Provide the [X, Y] coordinate of the cell's center where the given text is located.  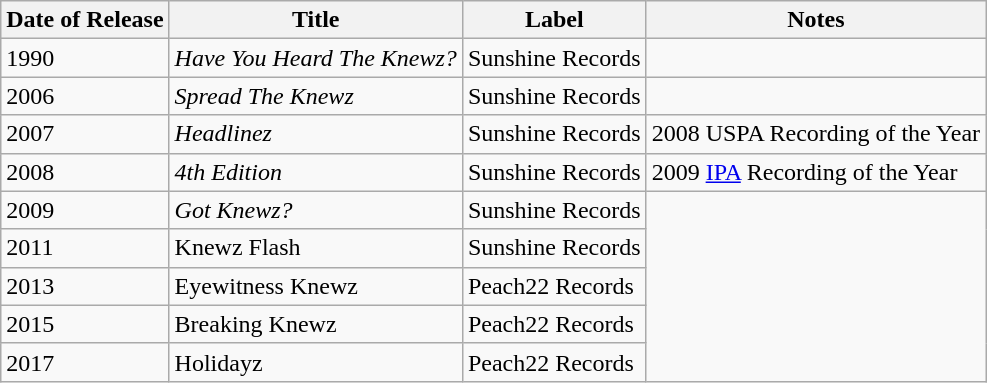
2008 [85, 172]
Date of Release [85, 20]
Notes [816, 20]
2008 USPA Recording of the Year [816, 134]
Breaking Knewz [316, 324]
2011 [85, 248]
2007 [85, 134]
2009 IPA Recording of the Year [816, 172]
Headlinez [316, 134]
4th Edition [316, 172]
Title [316, 20]
Spread The Knewz [316, 96]
2009 [85, 210]
Holidayz [316, 362]
Knewz Flash [316, 248]
Eyewitness Knewz [316, 286]
Got Knewz? [316, 210]
2015 [85, 324]
2006 [85, 96]
Label [554, 20]
1990 [85, 58]
Have You Heard The Knewz? [316, 58]
2017 [85, 362]
2013 [85, 286]
